Detect which cell encompasses the target text, then output its [x, y] center coordinate. 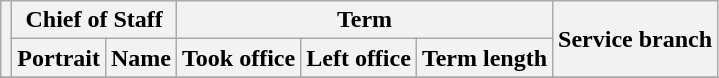
Service branch [636, 39]
Name [140, 58]
Portrait [59, 58]
Chief of Staff [94, 20]
Term [365, 20]
Left office [359, 58]
Took office [239, 58]
Term length [484, 58]
